Pinpoint the cell where the given text exists, returning its [x, y] midpoint coordinate. 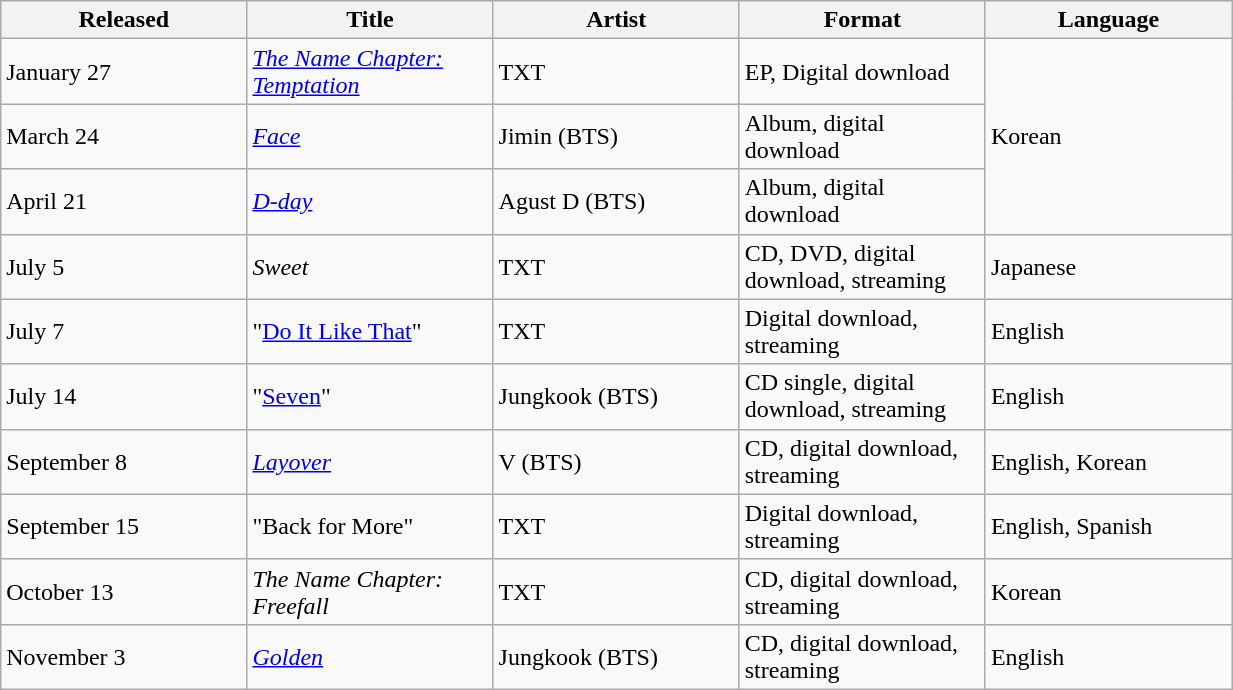
July 14 [124, 396]
The Name Chapter: Temptation [370, 72]
Language [1108, 20]
"Do It Like That" [370, 332]
English, Korean [1108, 462]
April 21 [124, 202]
CD, DVD, digital download, streaming [862, 266]
"Back for More" [370, 526]
Japanese [1108, 266]
November 3 [124, 656]
Jimin (BTS) [616, 136]
September 15 [124, 526]
D-day [370, 202]
Agust D (BTS) [616, 202]
Format [862, 20]
March 24 [124, 136]
Released [124, 20]
English, Spanish [1108, 526]
Layover [370, 462]
January 27 [124, 72]
October 13 [124, 592]
Sweet [370, 266]
Title [370, 20]
Face [370, 136]
V (BTS) [616, 462]
The Name Chapter: Freefall [370, 592]
"Seven" [370, 396]
CD single, digital download, streaming [862, 396]
September 8 [124, 462]
Artist [616, 20]
EP, Digital download [862, 72]
July 7 [124, 332]
July 5 [124, 266]
Golden [370, 656]
